Return (x, y) of the center of cell containing provided text 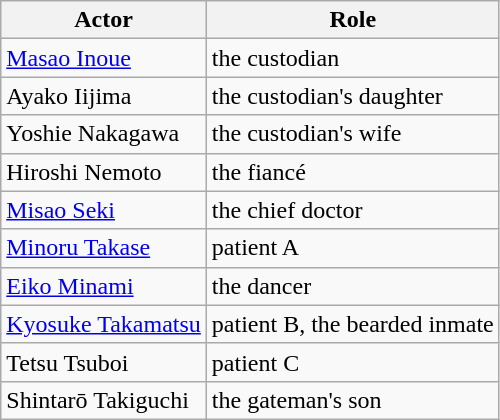
Kyosuke Takamatsu (104, 324)
Eiko Minami (104, 286)
Minoru Takase (104, 248)
the dancer (352, 286)
Masao Inoue (104, 58)
Shintarō Takiguchi (104, 400)
patient C (352, 362)
the custodian's daughter (352, 96)
Role (352, 20)
Ayako Iijima (104, 96)
the fiancé (352, 172)
the custodian (352, 58)
the custodian's wife (352, 134)
Tetsu Tsuboi (104, 362)
patient B, the bearded inmate (352, 324)
the gateman's son (352, 400)
the chief doctor (352, 210)
Actor (104, 20)
Hiroshi Nemoto (104, 172)
patient A (352, 248)
Misao Seki (104, 210)
Yoshie Nakagawa (104, 134)
